Pinpoint the cell where the given text exists, returning its (X, Y) midpoint coordinate. 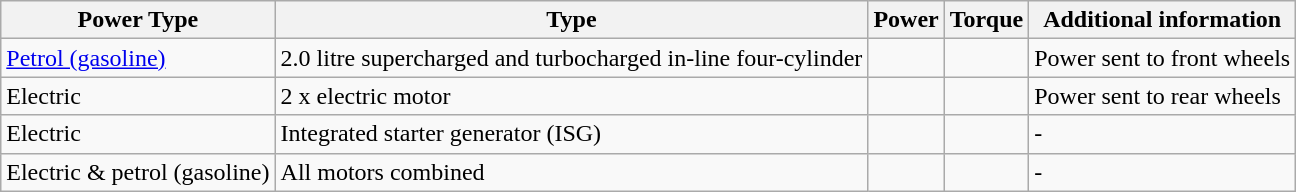
Additional information (1162, 20)
Power sent to front wheels (1162, 58)
Type (572, 20)
2 x electric motor (572, 96)
Integrated starter generator (ISG) (572, 134)
All motors combined (572, 172)
Power (906, 20)
2.0 litre supercharged and turbocharged in-line four-cylinder (572, 58)
Power sent to rear wheels (1162, 96)
Power Type (138, 20)
Petrol (gasoline) (138, 58)
Electric & petrol (gasoline) (138, 172)
Torque (986, 20)
